Search for the cell housing the specified text and yield its (x, y) center coordinate. 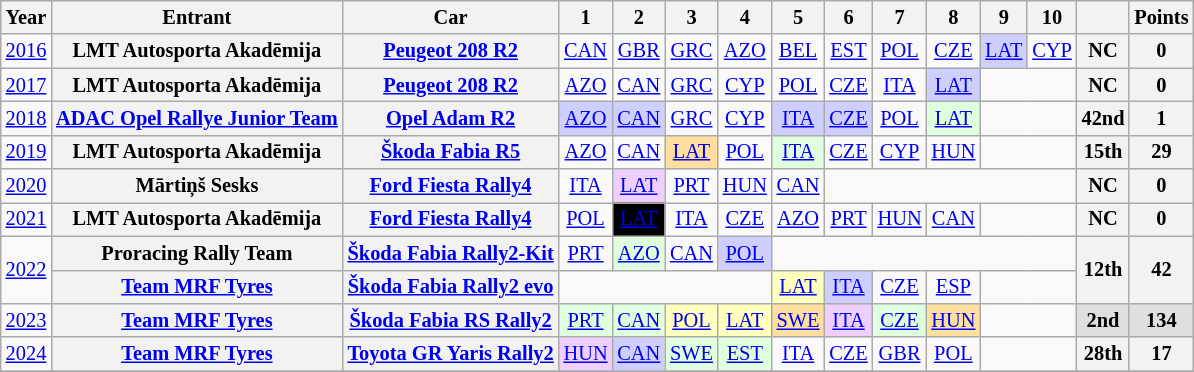
134 (1161, 320)
42nd (1104, 118)
ESP (953, 287)
Škoda Fabia RS Rally2 (451, 320)
28th (1104, 354)
2023 (26, 320)
10 (1052, 17)
2019 (26, 152)
12th (1104, 270)
ADAC Opel Rallye Junior Team (196, 118)
29 (1161, 152)
9 (1004, 17)
Opel Adam R2 (451, 118)
BEL (798, 51)
7 (900, 17)
2 (638, 17)
Car (451, 17)
42 (1161, 270)
5 (798, 17)
2016 (26, 51)
Škoda Fabia Rally2-Kit (451, 253)
15th (1104, 152)
2nd (1104, 320)
2020 (26, 186)
Entrant (196, 17)
2018 (26, 118)
2017 (26, 85)
Toyota GR Yaris Rally2 (451, 354)
Proracing Rally Team (196, 253)
3 (692, 17)
Year (26, 17)
17 (1161, 354)
Škoda Fabia Rally2 evo (451, 287)
2021 (26, 219)
2024 (26, 354)
Points (1161, 17)
8 (953, 17)
4 (745, 17)
6 (848, 17)
Škoda Fabia R5 (451, 152)
Mārtiņš Sesks (196, 186)
2022 (26, 270)
